Output the (x, y) coordinate of the center of the cell containing the given text.  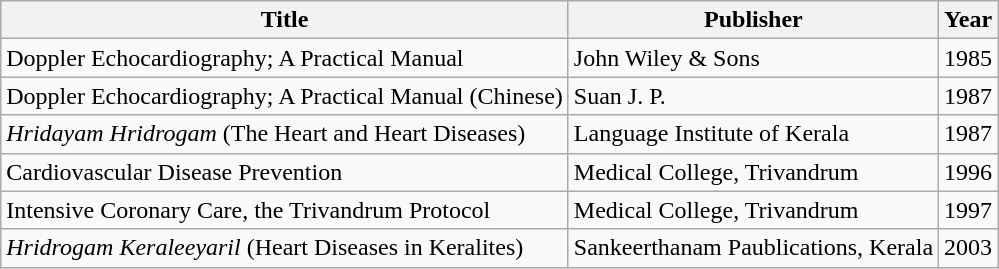
1985 (968, 58)
2003 (968, 248)
Language Institute of Kerala (753, 134)
Doppler Echocardiography; A Practical Manual (Chinese) (285, 96)
Hridrogam Keraleeyaril (Heart Diseases in Keralites) (285, 248)
John Wiley & Sons (753, 58)
Suan J. P. (753, 96)
Title (285, 20)
1997 (968, 210)
Hridayam Hridrogam (The Heart and Heart Diseases) (285, 134)
Intensive Coronary Care, the Trivandrum Protocol (285, 210)
Publisher (753, 20)
Sankeerthanam Paublications, Kerala (753, 248)
Cardiovascular Disease Prevention (285, 172)
1996 (968, 172)
Doppler Echocardiography; A Practical Manual (285, 58)
Year (968, 20)
